Capture the cell that displays the provided text and extract its (X, Y) central coordinate. 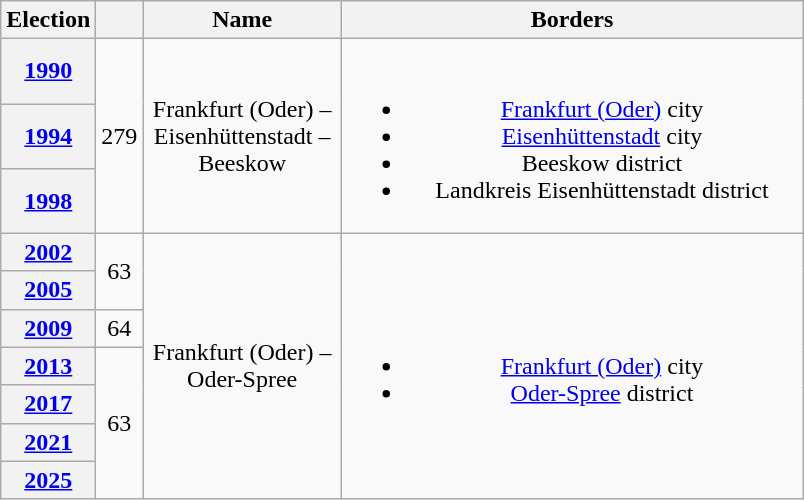
2013 (48, 366)
2005 (48, 290)
279 (120, 136)
Frankfurt (Oder) cityOder-Spree district (572, 366)
Frankfurt (Oder) – Eisenhüttenstadt – Beeskow (242, 136)
Frankfurt (Oder) cityEisenhüttenstadt cityBeeskow districtLandkreis Eisenhüttenstadt district (572, 136)
Borders (572, 20)
64 (120, 328)
1994 (48, 136)
2025 (48, 480)
2002 (48, 252)
Election (48, 20)
1998 (48, 200)
1990 (48, 72)
2009 (48, 328)
Name (242, 20)
Frankfurt (Oder) – Oder-Spree (242, 366)
2021 (48, 442)
2017 (48, 404)
